Extract the (x, y) coordinate from the center of the cell holding the provided text.  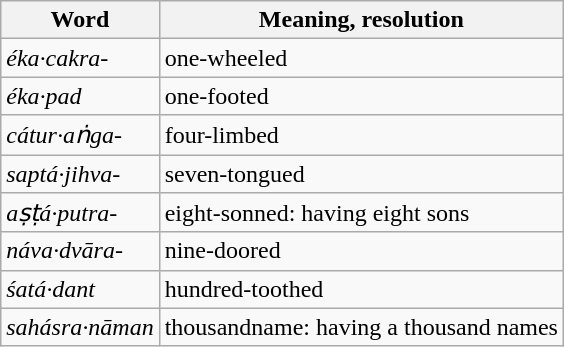
one-footed (361, 96)
sahásra·nāman (80, 327)
Meaning, resolution (361, 20)
éka·cakra- (80, 58)
hundred-toothed (361, 289)
one-wheeled (361, 58)
aṣṭá·putra- (80, 213)
nine-doored (361, 251)
Word (80, 20)
thousandname: having a thousand names (361, 327)
four-limbed (361, 135)
śatá·dant (80, 289)
seven-tongued (361, 173)
saptá·jihva- (80, 173)
náva·dvāra- (80, 251)
cátur·aṅga- (80, 135)
eight-sonned: having eight sons (361, 213)
éka·pad (80, 96)
